Detect which cell encompasses the target text, then output its [x, y] center coordinate. 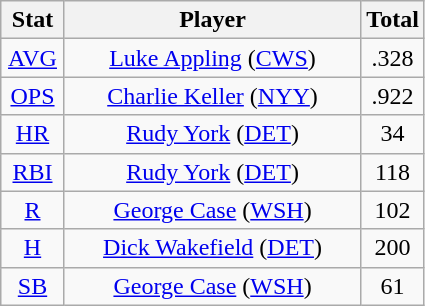
H [33, 248]
Dick Wakefield (DET) [212, 248]
Luke Appling (CWS) [212, 58]
HR [33, 134]
.922 [393, 96]
Stat [33, 20]
Charlie Keller (NYY) [212, 96]
200 [393, 248]
Player [212, 20]
SB [33, 286]
34 [393, 134]
61 [393, 286]
R [33, 210]
RBI [33, 172]
118 [393, 172]
Total [393, 20]
102 [393, 210]
AVG [33, 58]
.328 [393, 58]
OPS [33, 96]
